Scan for the cell matching the given text and deliver its [x, y] coordinate at center. 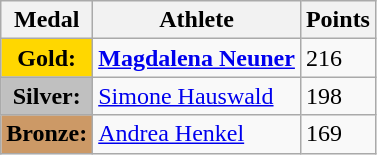
Gold: [47, 58]
Simone Hauswald [197, 96]
Athlete [197, 20]
Points [338, 20]
Bronze: [47, 134]
Magdalena Neuner [197, 58]
Silver: [47, 96]
169 [338, 134]
216 [338, 58]
198 [338, 96]
Medal [47, 20]
Andrea Henkel [197, 134]
